Return the (x, y) coordinate for the center point of the cell that contains the specified text.  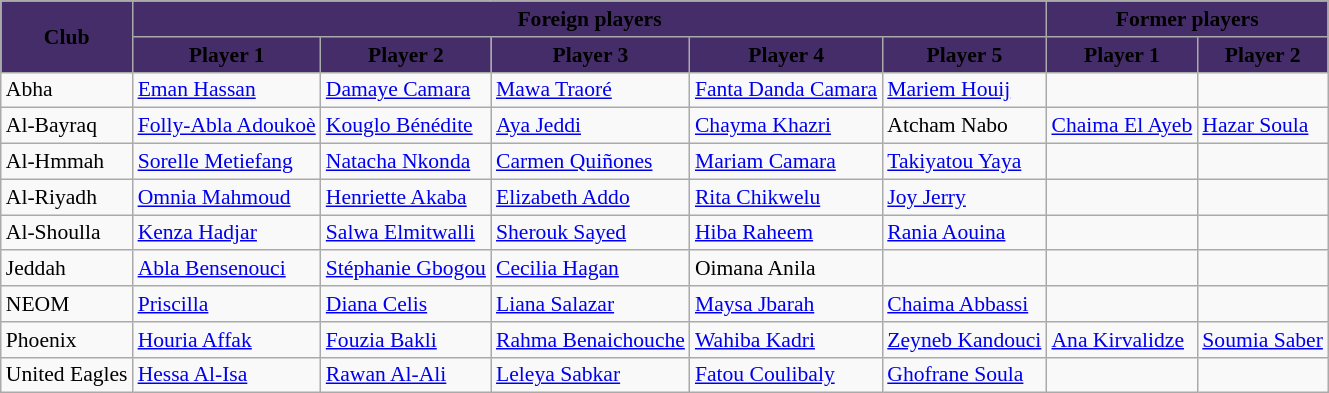
Kenza Hadjar (227, 233)
Mariem Houij (964, 90)
Hessa Al-Isa (227, 375)
Elizabeth Addo (590, 197)
Zeyneb Kandouci (964, 340)
Chaima Abbassi (964, 304)
Phoenix (67, 340)
Hazar Soula (1262, 126)
Abha (67, 90)
Rawan Al-Ali (406, 375)
Fouzia Bakli (406, 340)
Hiba Raheem (786, 233)
Sorelle Metiefang (227, 162)
Atcham Nabo (964, 126)
Chayma Khazri (786, 126)
Natacha Nkonda (406, 162)
Player 3 (590, 55)
Foreign players (590, 19)
United Eagles (67, 375)
Omnia Mahmoud (227, 197)
Eman Hassan (227, 90)
NEOM (67, 304)
Fatou Coulibaly (786, 375)
Henriette Akaba (406, 197)
Aya Jeddi (590, 126)
Club (67, 36)
Sherouk Sayed (590, 233)
Rania Aouina (964, 233)
Houria Affak (227, 340)
Damaye Camara (406, 90)
Cecilia Hagan (590, 269)
Takiyatou Yaya (964, 162)
Ghofrane Soula (964, 375)
Ana Kirvalidze (1122, 340)
Liana Salazar (590, 304)
Fanta Danda Camara (786, 90)
Wahiba Kadri (786, 340)
Abla Bensenouci (227, 269)
Al-Bayraq (67, 126)
Leleya Sabkar (590, 375)
Jeddah (67, 269)
Al-Hmmah (67, 162)
Rahma Benaichouche (590, 340)
Rita Chikwelu (786, 197)
Oimana Anila (786, 269)
Player 4 (786, 55)
Diana Celis (406, 304)
Salwa Elmitwalli (406, 233)
Folly-Abla Adoukoè (227, 126)
Maysa Jbarah (786, 304)
Joy Jerry (964, 197)
Carmen Quiñones (590, 162)
Mariam Camara (786, 162)
Former players (1186, 19)
Player 5 (964, 55)
Priscilla (227, 304)
Al-Shoulla (67, 233)
Kouglo Bénédite (406, 126)
Mawa Traoré (590, 90)
Chaima El Ayeb (1122, 126)
Stéphanie Gbogou (406, 269)
Soumia Saber (1262, 340)
Al-Riyadh (67, 197)
